Output the (x, y) coordinate of the center of the cell containing the given text.  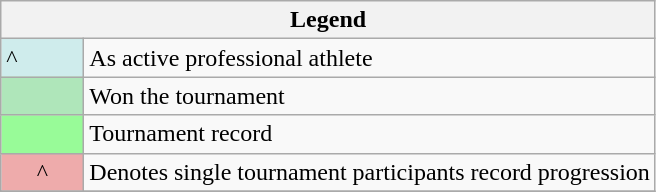
Denotes single tournament participants record progression (370, 172)
Legend (328, 20)
Won the tournament (370, 96)
Tournament record (370, 134)
As active professional athlete (370, 58)
